Return [X, Y] of the center of cell containing provided text 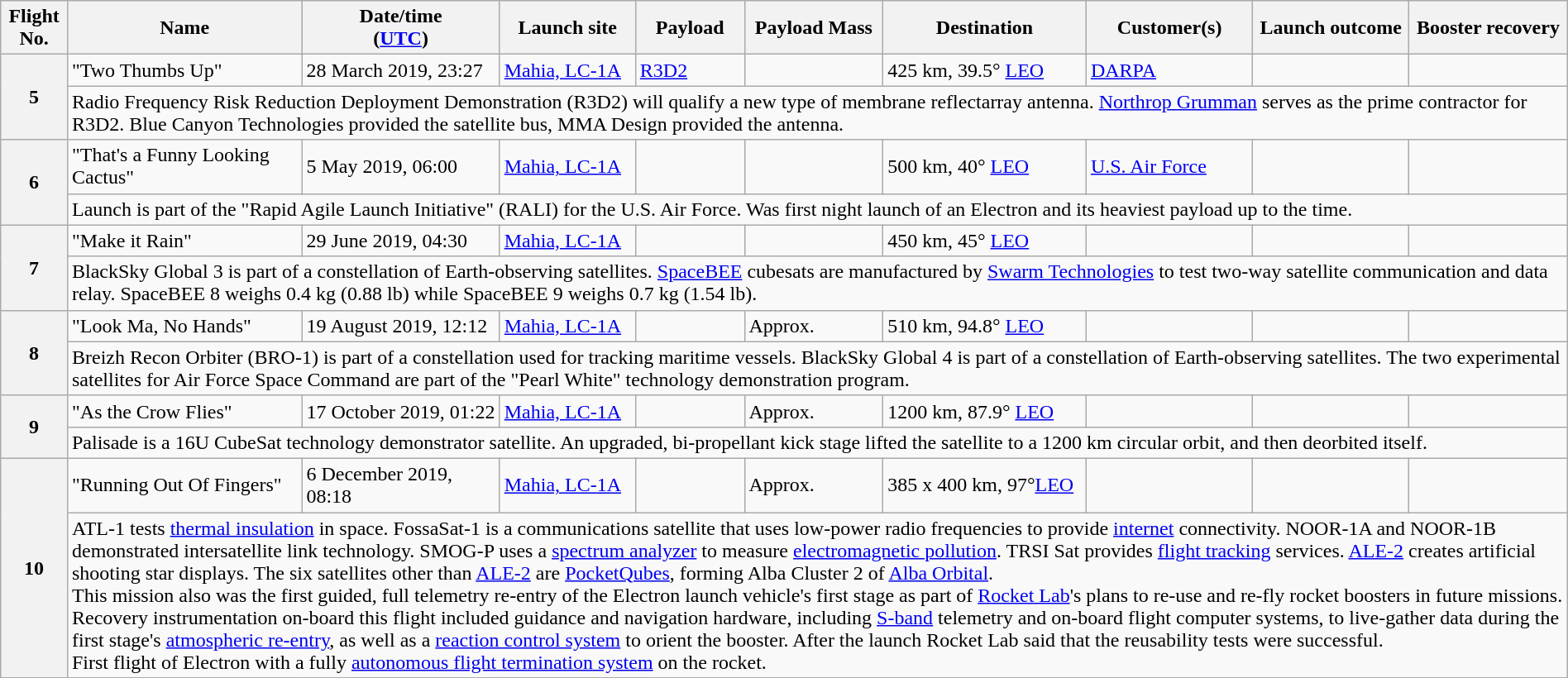
17 October 2019, 01:22 [400, 411]
Booster recovery [1489, 28]
R3D2 [690, 70]
8 [35, 352]
450 km, 45° LEO [985, 241]
Payload Mass [814, 28]
DARPA [1169, 70]
Launch site [567, 28]
Destination [985, 28]
7 [35, 268]
500 km, 40° LEO [985, 167]
385 x 400 km, 97°LEO [985, 485]
Flight No. [35, 28]
6 December 2019, 08:18 [400, 485]
Customer(s) [1169, 28]
5 May 2019, 06:00 [400, 167]
Date/time(UTC) [400, 28]
"As the Crow Flies" [184, 411]
U.S. Air Force [1169, 167]
"That's a Funny Looking Cactus" [184, 167]
"Look Ma, No Hands" [184, 326]
510 km, 94.8° LEO [985, 326]
Payload [690, 28]
Launch outcome [1331, 28]
10 [35, 567]
"Two Thumbs Up" [184, 70]
6 [35, 182]
"Running Out Of Fingers" [184, 485]
425 km, 39.5° LEO [985, 70]
28 March 2019, 23:27 [400, 70]
19 August 2019, 12:12 [400, 326]
5 [35, 98]
9 [35, 427]
Name [184, 28]
1200 km, 87.9° LEO [985, 411]
29 June 2019, 04:30 [400, 241]
"Make it Rain" [184, 241]
